For the text-containing cell, return its midpoint in [x, y] coordinate format. 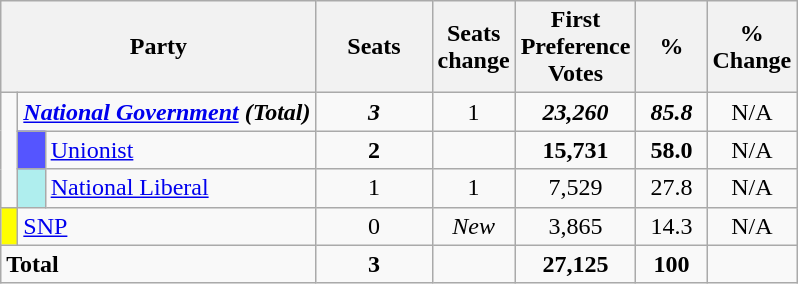
Seats [374, 47]
100 [672, 264]
7,529 [576, 188]
National Liberal [180, 188]
85.8 [672, 112]
27,125 [576, 264]
14.3 [672, 226]
% [672, 47]
First Preference Votes [576, 47]
SNP [167, 226]
Seats change [474, 47]
New [474, 226]
Party [158, 47]
58.0 [672, 150]
Total [158, 264]
0 [374, 226]
23,260 [576, 112]
27.8 [672, 188]
3,865 [576, 226]
Unionist [180, 150]
2 [374, 150]
15,731 [576, 150]
National Government (Total) [167, 112]
% Change [752, 47]
